Find where the given text appears and provide that cell's center as [X, Y] coordinate. 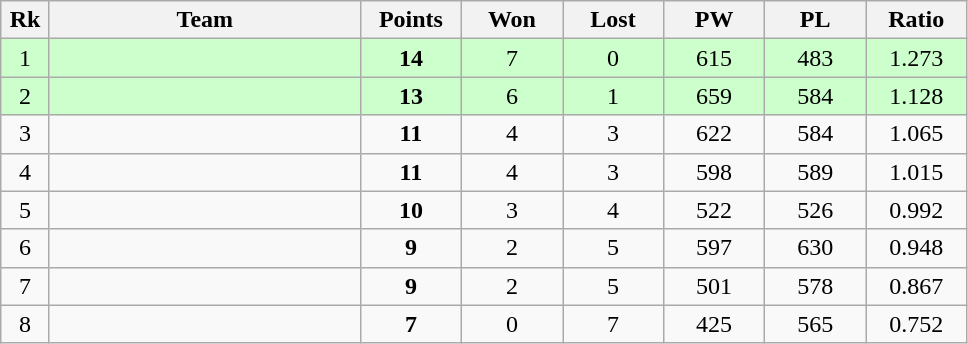
14 [410, 58]
PL [816, 20]
1.128 [916, 96]
1.015 [916, 172]
501 [714, 286]
Rk [26, 20]
8 [26, 324]
Team [204, 20]
526 [816, 210]
13 [410, 96]
10 [410, 210]
Ratio [916, 20]
630 [816, 248]
589 [816, 172]
578 [816, 286]
622 [714, 134]
0.867 [916, 286]
522 [714, 210]
Points [410, 20]
Won [512, 20]
659 [714, 96]
Lost [612, 20]
1.065 [916, 134]
PW [714, 20]
1.273 [916, 58]
425 [714, 324]
615 [714, 58]
0.992 [916, 210]
483 [816, 58]
597 [714, 248]
598 [714, 172]
565 [816, 324]
0.752 [916, 324]
0.948 [916, 248]
